For the text-containing cell, return its midpoint in [x, y] coordinate format. 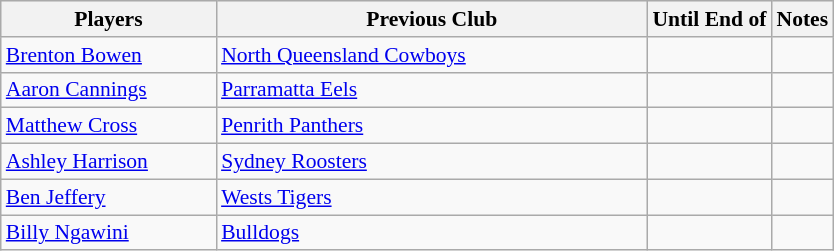
Matthew Cross [108, 126]
Ashley Harrison [108, 162]
Ben Jeffery [108, 197]
Notes [802, 19]
Billy Ngawini [108, 233]
Wests Tigers [432, 197]
Previous Club [432, 19]
Players [108, 19]
Until End of [709, 19]
Parramatta Eels [432, 90]
Penrith Panthers [432, 126]
Aaron Cannings [108, 90]
Sydney Roosters [432, 162]
Brenton Bowen [108, 55]
Bulldogs [432, 233]
North Queensland Cowboys [432, 55]
